Return the [x, y] coordinate for the center point of the cell that contains the specified text.  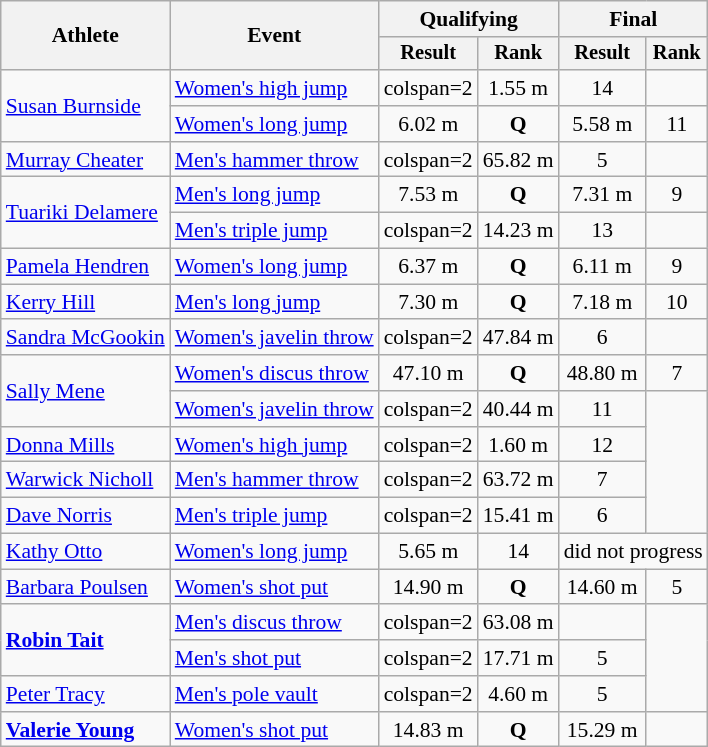
7.18 m [602, 302]
Women's discus throw [274, 373]
14.23 m [518, 231]
10 [677, 302]
Kerry Hill [86, 302]
Barbara Poulsen [86, 587]
Susan Burnside [86, 106]
5.65 m [428, 552]
Men's pole vault [274, 694]
47.10 m [428, 373]
Sandra McGookin [86, 338]
14.60 m [602, 587]
7.31 m [602, 195]
did not progress [634, 552]
7.30 m [428, 302]
Donna Mills [86, 445]
Men's shot put [274, 658]
47.84 m [518, 338]
14.90 m [428, 587]
Kathy Otto [86, 552]
12 [602, 445]
1.60 m [518, 445]
Men's discus throw [274, 623]
1.55 m [518, 88]
17.71 m [518, 658]
Event [274, 36]
4.60 m [518, 694]
Qualifying [469, 19]
6.37 m [428, 267]
Warwick Nicholl [86, 480]
Robin Tait [86, 640]
Final [634, 19]
63.08 m [518, 623]
Pamela Hendren [86, 267]
Sally Mene [86, 390]
Murray Cheater [86, 160]
Peter Tracy [86, 694]
5.58 m [602, 124]
6.02 m [428, 124]
Dave Norris [86, 516]
7.53 m [428, 195]
6.11 m [602, 267]
40.44 m [518, 409]
Athlete [86, 36]
65.82 m [518, 160]
Women's shot put [274, 587]
63.72 m [518, 480]
13 [602, 231]
Tuariki Delamere [86, 212]
15.41 m [518, 516]
48.80 m [602, 373]
